Provide the [X, Y] coordinate of the cell's center where the given text is located.  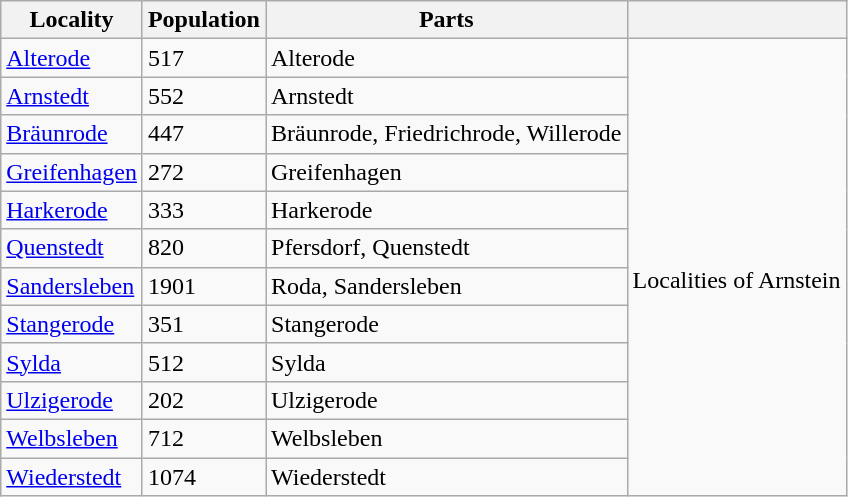
202 [204, 400]
Parts [447, 20]
1901 [204, 286]
447 [204, 134]
Sandersleben [72, 286]
Pfersdorf, Quenstedt [447, 248]
552 [204, 96]
Bräunrode [72, 134]
Population [204, 20]
Locality [72, 20]
512 [204, 362]
Quenstedt [72, 248]
820 [204, 248]
351 [204, 324]
517 [204, 58]
Localities of Arnstein [736, 268]
712 [204, 438]
1074 [204, 477]
333 [204, 210]
Bräunrode, Friedrichrode, Willerode [447, 134]
272 [204, 172]
Roda, Sandersleben [447, 286]
